Capture the cell that displays the provided text and extract its (x, y) central coordinate. 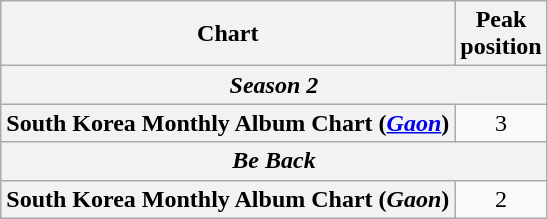
Season 2 (274, 85)
Peakposition (501, 34)
Chart (228, 34)
3 (501, 123)
Be Back (274, 161)
2 (501, 199)
